Extract the [x, y] coordinate from the center of the cell holding the provided text.  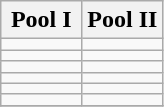
Pool II [122, 20]
Pool I [42, 20]
